For the text-containing cell, return its midpoint in [x, y] coordinate format. 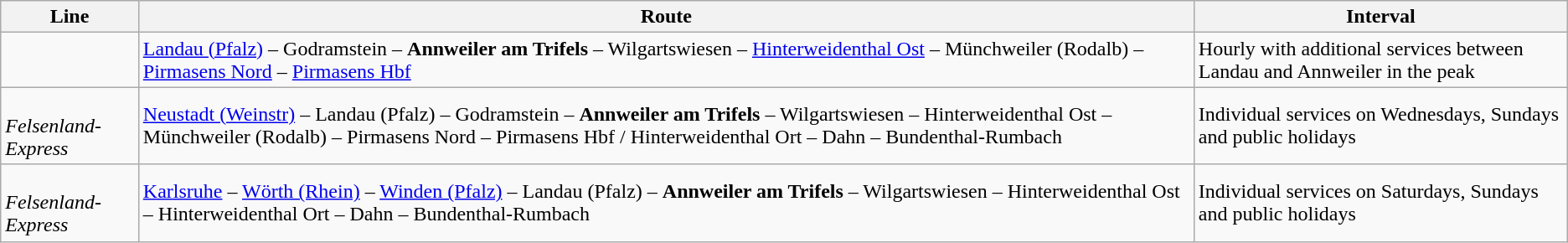
Interval [1380, 17]
Hourly with additional services between Landau and Annweiler in the peak [1380, 60]
Route [666, 17]
Individual services on Saturdays, Sundays and public holidays [1380, 203]
Line [70, 17]
Individual services on Wednesdays, Sundays and public holidays [1380, 126]
Landau (Pfalz) – Godramstein – Annweiler am Trifels – Wilgartswiesen – Hinterweidenthal Ost – Münchweiler (Rodalb) – Pirmasens Nord – Pirmasens Hbf [666, 60]
